Provide the (x, y) coordinate of the cell's center where the given text is located.  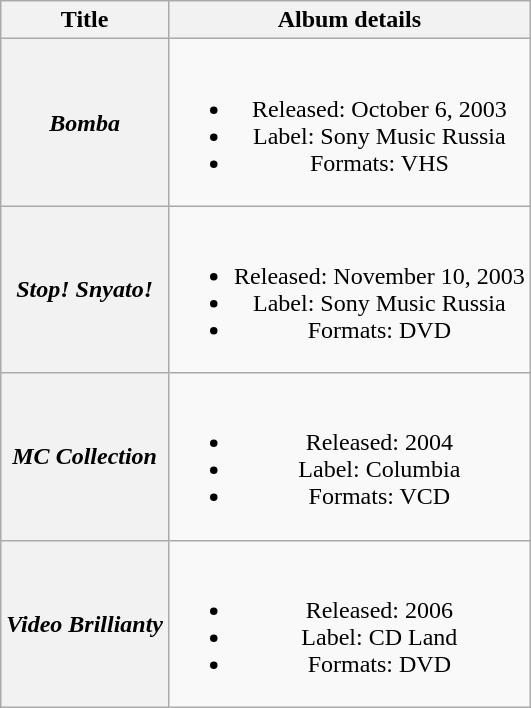
Released: October 6, 2003Label: Sony Music RussiaFormats: VHS (350, 122)
Released: November 10, 2003Label: Sony Music RussiaFormats: DVD (350, 290)
Bomba (85, 122)
Released: 2004Label: ColumbiaFormats: VCD (350, 456)
MC Collection (85, 456)
Video Brillianty (85, 624)
Released: 2006Label: CD LandFormats: DVD (350, 624)
Album details (350, 20)
Stop! Snyato! (85, 290)
Title (85, 20)
